Find where the given text appears and provide that cell's center as [X, Y] coordinate. 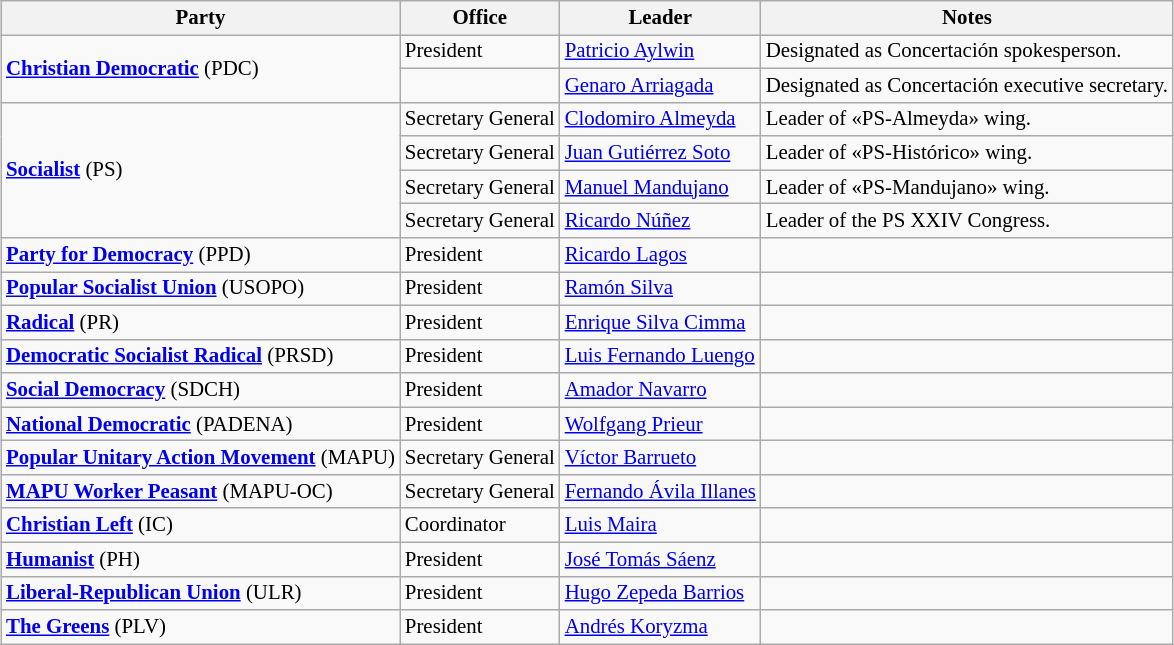
Víctor Barrueto [660, 458]
Liberal-Republican Union (ULR) [200, 593]
The Greens (PLV) [200, 627]
Leader of «PS-Histórico» wing. [967, 153]
Wolfgang Prieur [660, 424]
Notes [967, 18]
Leader [660, 18]
Christian Democratic (PDC) [200, 68]
MAPU Worker Peasant (MAPU-OC) [200, 491]
Ricardo Lagos [660, 255]
Enrique Silva Cimma [660, 322]
Party [200, 18]
Designated as Concertación spokesperson. [967, 51]
Popular Socialist Union (USOPO) [200, 288]
Ricardo Núñez [660, 221]
Fernando Ávila Illanes [660, 491]
Humanist (PH) [200, 559]
José Tomás Sáenz [660, 559]
Leader of «PS-Almeyda» wing. [967, 119]
Democratic Socialist Radical (PRSD) [200, 356]
Coordinator [480, 525]
Office [480, 18]
Party for Democracy (PPD) [200, 255]
Ramón Silva [660, 288]
Popular Unitary Action Movement (MAPU) [200, 458]
Amador Navarro [660, 390]
Designated as Concertación executive secretary. [967, 85]
National Democratic (PADENA) [200, 424]
Social Democracy (SDCH) [200, 390]
Genaro Arriagada [660, 85]
Andrés Koryzma [660, 627]
Leader of «PS-Mandujano» wing. [967, 187]
Luis Fernando Luengo [660, 356]
Hugo Zepeda Barrios [660, 593]
Patricio Aylwin [660, 51]
Luis Maira [660, 525]
Juan Gutiérrez Soto [660, 153]
Manuel Mandujano [660, 187]
Leader of the PS XXIV Congress. [967, 221]
Clodomiro Almeyda [660, 119]
Christian Left (IC) [200, 525]
Radical (PR) [200, 322]
Socialist (PS) [200, 170]
